Output the (X, Y) coordinate of the center of the cell containing the given text.  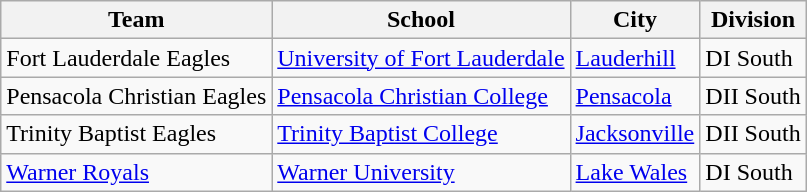
Lake Wales (635, 172)
University of Fort Lauderdale (421, 58)
Team (136, 20)
Lauderhill (635, 58)
Jacksonville (635, 134)
Pensacola (635, 96)
Fort Lauderdale Eagles (136, 58)
Division (753, 20)
Warner Royals (136, 172)
Pensacola Christian Eagles (136, 96)
Trinity Baptist Eagles (136, 134)
Pensacola Christian College (421, 96)
City (635, 20)
Trinity Baptist College (421, 134)
Warner University (421, 172)
School (421, 20)
